Pinpoint the cell where the given text exists, returning its (x, y) midpoint coordinate. 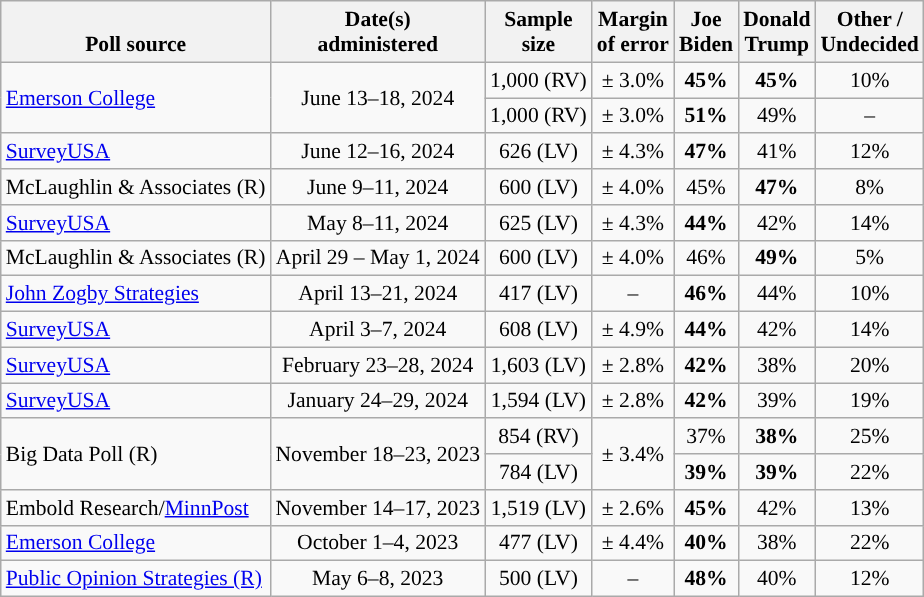
November 18–23, 2023 (378, 454)
JoeBiden (706, 32)
19% (869, 401)
51% (706, 116)
417 (LV) (538, 294)
January 24–29, 2024 (378, 401)
1,519 (LV) (538, 508)
Marginof error (633, 32)
Samplesize (538, 32)
June 13–18, 2024 (378, 98)
608 (LV) (538, 330)
February 23–28, 2024 (378, 365)
± 2.6% (633, 508)
± 4.4% (633, 543)
8% (869, 187)
37% (706, 437)
1,603 (LV) (538, 365)
Public Opinion Strategies (R) (136, 579)
13% (869, 508)
June 9–11, 2024 (378, 187)
Date(s)administered (378, 32)
April 13–21, 2024 (378, 294)
Big Data Poll (R) (136, 454)
June 12–16, 2024 (378, 152)
November 14–17, 2023 (378, 508)
Other /Undecided (869, 32)
Poll source (136, 32)
DonaldTrump (776, 32)
500 (LV) (538, 579)
1,594 (LV) (538, 401)
25% (869, 437)
± 4.9% (633, 330)
784 (LV) (538, 472)
626 (LV) (538, 152)
48% (706, 579)
John Zogby Strategies (136, 294)
April 29 – May 1, 2024 (378, 258)
477 (LV) (538, 543)
625 (LV) (538, 223)
Embold Research/MinnPost (136, 508)
854 (RV) (538, 437)
41% (776, 152)
April 3–7, 2024 (378, 330)
5% (869, 258)
May 6–8, 2023 (378, 579)
October 1–4, 2023 (378, 543)
± 3.4% (633, 454)
May 8–11, 2024 (378, 223)
20% (869, 365)
